Search for the cell housing the specified text and yield its [X, Y] center coordinate. 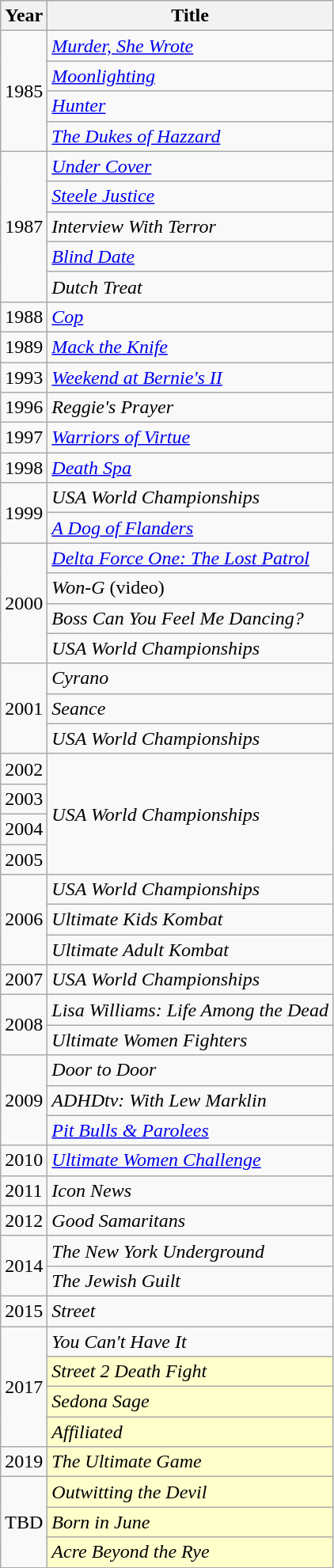
2006 [24, 920]
2015 [24, 1311]
Weekend at Bernie's II [190, 378]
Dutch Treat [190, 287]
2012 [24, 1221]
Moonlighting [190, 76]
The Ultimate Game [190, 1462]
TBD [24, 1522]
Delta Force One: The Lost Patrol [190, 558]
Interview With Terror [190, 226]
Born in June [190, 1522]
Title [190, 16]
Boss Can You Feel Me Dancing? [190, 618]
Steele Justice [190, 196]
1997 [24, 438]
Outwitting the Devil [190, 1492]
Blind Date [190, 256]
Affiliated [190, 1432]
2005 [24, 859]
You Can't Have It [190, 1342]
2010 [24, 1160]
The New York Underground [190, 1251]
1999 [24, 513]
Ultimate Kids Kombat [190, 920]
2000 [24, 603]
A Dog of Flanders [190, 528]
The Jewish Guilt [190, 1281]
2003 [24, 799]
Seance [190, 708]
Pit Bulls & Parolees [190, 1130]
Cyrano [190, 678]
Cop [190, 317]
Sedona Sage [190, 1402]
Mack the Knife [190, 347]
ADHDtv: With Lew Marklin [190, 1100]
1996 [24, 408]
1985 [24, 91]
Icon News [190, 1190]
2009 [24, 1100]
2007 [24, 980]
1998 [24, 468]
Death Spa [190, 468]
Acre Beyond the Rye [190, 1552]
Under Cover [190, 166]
2019 [24, 1462]
2011 [24, 1190]
1989 [24, 347]
2001 [24, 708]
Lisa Williams: Life Among the Dead [190, 1010]
Street 2 Death Fight [190, 1372]
Ultimate Women Fighters [190, 1040]
Won-G (video) [190, 588]
The Dukes of Hazzard [190, 136]
Good Samaritans [190, 1221]
2014 [24, 1266]
Door to Door [190, 1070]
Hunter [190, 106]
1988 [24, 317]
Warriors of Virtue [190, 438]
2008 [24, 1025]
2017 [24, 1387]
2002 [24, 769]
2004 [24, 829]
1987 [24, 226]
Ultimate Adult Kombat [190, 950]
Year [24, 16]
Ultimate Women Challenge [190, 1160]
Murder, She Wrote [190, 46]
1993 [24, 378]
Street [190, 1311]
Reggie's Prayer [190, 408]
